Search for the cell housing the specified text and yield its [X, Y] center coordinate. 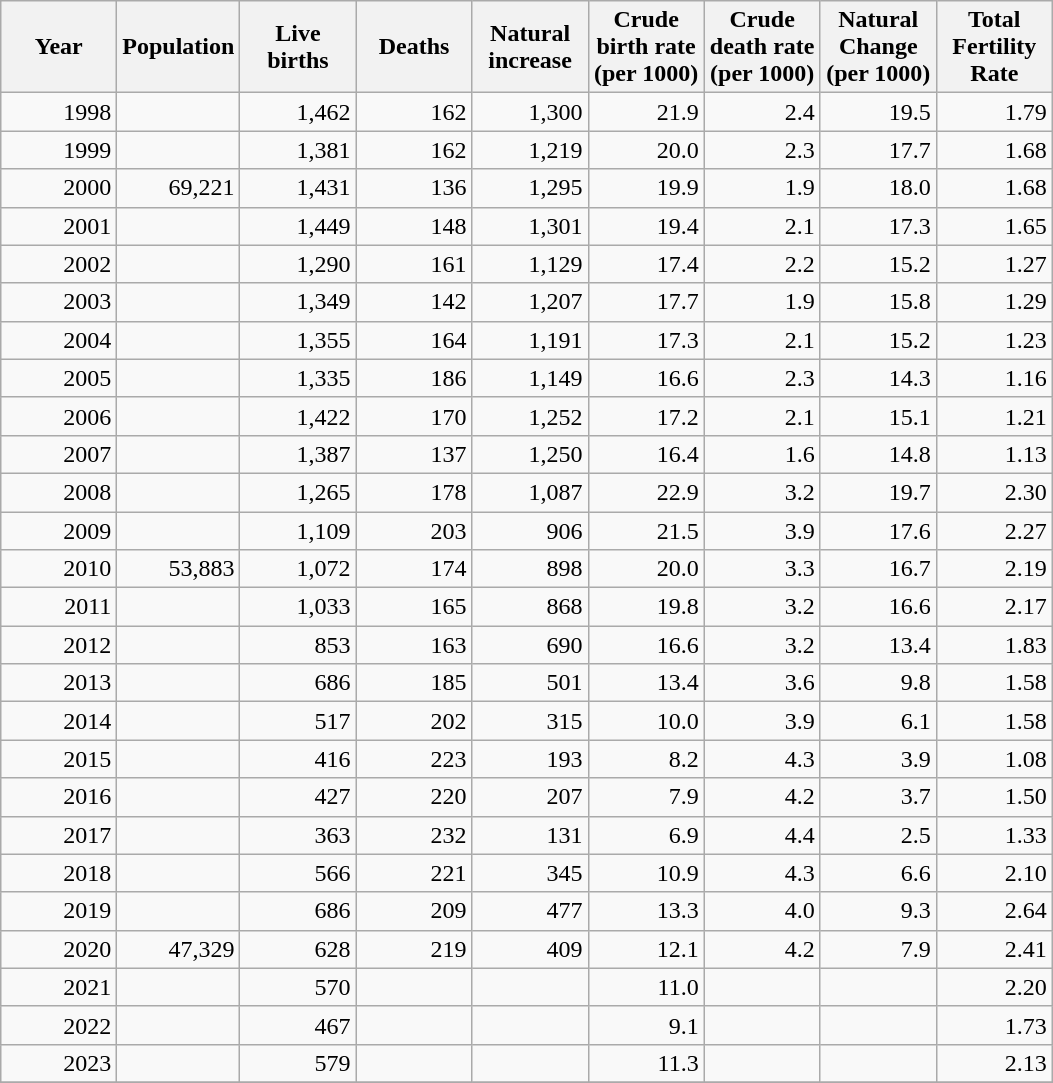
19.5 [878, 112]
19.7 [878, 492]
11.0 [646, 987]
2023 [59, 1063]
Year [59, 47]
131 [530, 835]
4.4 [762, 835]
Total Fertility Rate [994, 47]
1,355 [298, 340]
19.9 [646, 188]
2012 [59, 645]
566 [298, 873]
628 [298, 949]
69,221 [178, 188]
3.6 [762, 683]
2007 [59, 454]
579 [298, 1063]
14.3 [878, 378]
Live births [298, 47]
1.08 [994, 759]
1999 [59, 150]
2.30 [994, 492]
19.4 [646, 226]
1.83 [994, 645]
898 [530, 569]
15.1 [878, 416]
1,422 [298, 416]
1.13 [994, 454]
2015 [59, 759]
1,431 [298, 188]
9.1 [646, 1025]
9.8 [878, 683]
232 [414, 835]
148 [414, 226]
2004 [59, 340]
202 [414, 721]
17.2 [646, 416]
1,300 [530, 112]
14.8 [878, 454]
10.0 [646, 721]
2.20 [994, 987]
161 [414, 264]
427 [298, 797]
477 [530, 911]
517 [298, 721]
185 [414, 683]
345 [530, 873]
1,301 [530, 226]
174 [414, 569]
467 [298, 1025]
21.5 [646, 531]
1,462 [298, 112]
2001 [59, 226]
1,335 [298, 378]
2.17 [994, 607]
2005 [59, 378]
1.79 [994, 112]
12.1 [646, 949]
21.9 [646, 112]
209 [414, 911]
223 [414, 759]
690 [530, 645]
2020 [59, 949]
2011 [59, 607]
219 [414, 949]
1,149 [530, 378]
1998 [59, 112]
2.64 [994, 911]
409 [530, 949]
2022 [59, 1025]
207 [530, 797]
9.3 [878, 911]
18.0 [878, 188]
853 [298, 645]
137 [414, 454]
142 [414, 302]
221 [414, 873]
501 [530, 683]
1,387 [298, 454]
170 [414, 416]
16.4 [646, 454]
13.3 [646, 911]
416 [298, 759]
2006 [59, 416]
570 [298, 987]
2000 [59, 188]
1.29 [994, 302]
Deaths [414, 47]
2010 [59, 569]
17.4 [646, 264]
2021 [59, 987]
17.6 [878, 531]
Population [178, 47]
6.1 [878, 721]
1,449 [298, 226]
16.7 [878, 569]
1.16 [994, 378]
2017 [59, 835]
1,087 [530, 492]
1,129 [530, 264]
906 [530, 531]
2.2 [762, 264]
1,072 [298, 569]
1,033 [298, 607]
2009 [59, 531]
2.19 [994, 569]
1,109 [298, 531]
1.6 [762, 454]
22.9 [646, 492]
8.2 [646, 759]
220 [414, 797]
193 [530, 759]
1,250 [530, 454]
47,329 [178, 949]
165 [414, 607]
Crude death rate (per 1000) [762, 47]
2.13 [994, 1063]
1.21 [994, 416]
2.4 [762, 112]
1,191 [530, 340]
3.3 [762, 569]
19.8 [646, 607]
1,349 [298, 302]
1,381 [298, 150]
1.50 [994, 797]
186 [414, 378]
1.33 [994, 835]
136 [414, 188]
Natural increase [530, 47]
2.5 [878, 835]
4.0 [762, 911]
1.65 [994, 226]
1.73 [994, 1025]
1,290 [298, 264]
1,252 [530, 416]
1,207 [530, 302]
2.27 [994, 531]
164 [414, 340]
1.23 [994, 340]
Natural Change (per 1000) [878, 47]
1,219 [530, 150]
203 [414, 531]
Crude birth rate (per 1000) [646, 47]
2002 [59, 264]
2.41 [994, 949]
53,883 [178, 569]
163 [414, 645]
315 [530, 721]
2003 [59, 302]
178 [414, 492]
2019 [59, 911]
2014 [59, 721]
1,295 [530, 188]
2016 [59, 797]
2.10 [994, 873]
2008 [59, 492]
3.7 [878, 797]
2018 [59, 873]
6.9 [646, 835]
10.9 [646, 873]
868 [530, 607]
6.6 [878, 873]
2013 [59, 683]
363 [298, 835]
1,265 [298, 492]
11.3 [646, 1063]
1.27 [994, 264]
15.8 [878, 302]
